Detect which cell encompasses the target text, then output its [x, y] center coordinate. 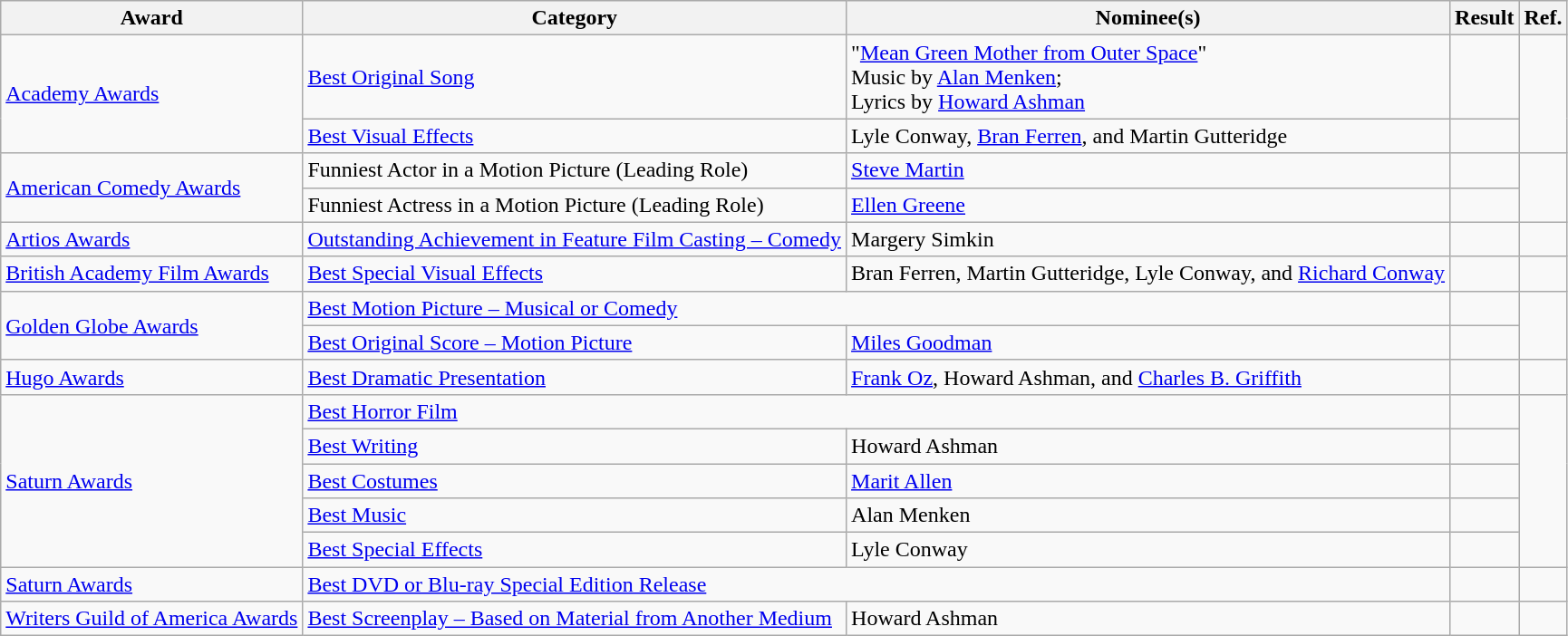
Golden Globe Awards [152, 325]
Best Original Song [575, 77]
Frank Oz, Howard Ashman, and Charles B. Griffith [1148, 377]
Ellen Greene [1148, 205]
Nominee(s) [1148, 18]
Marit Allen [1148, 481]
Steve Martin [1148, 170]
Best Motion Picture – Musical or Comedy [876, 308]
Ref. [1543, 18]
Bran Ferren, Martin Gutteridge, Lyle Conway, and Richard Conway [1148, 274]
Best Original Score – Motion Picture [575, 342]
Best DVD or Blu-ray Special Edition Release [876, 584]
Lyle Conway, Bran Ferren, and Martin Gutteridge [1148, 136]
Best Costumes [575, 481]
Best Dramatic Presentation [575, 377]
British Academy Film Awards [152, 274]
Hugo Awards [152, 377]
Lyle Conway [1148, 550]
American Comedy Awards [152, 188]
Funniest Actor in a Motion Picture (Leading Role) [575, 170]
Best Special Visual Effects [575, 274]
Miles Goodman [1148, 342]
Best Screenplay – Based on Material from Another Medium [575, 619]
Best Music [575, 516]
Category [575, 18]
Award [152, 18]
Best Horror Film [876, 411]
Best Special Effects [575, 550]
Writers Guild of America Awards [152, 619]
Best Visual Effects [575, 136]
Funniest Actress in a Motion Picture (Leading Role) [575, 205]
Result [1485, 18]
Alan Menken [1148, 516]
Margery Simkin [1148, 239]
Artios Awards [152, 239]
"Mean Green Mother from Outer Space" Music by Alan Menken; Lyrics by Howard Ashman [1148, 77]
Academy Awards [152, 94]
Best Writing [575, 446]
Outstanding Achievement in Feature Film Casting – Comedy [575, 239]
